Determine the [X, Y] coordinate at the center of the cell enclosing the given text.  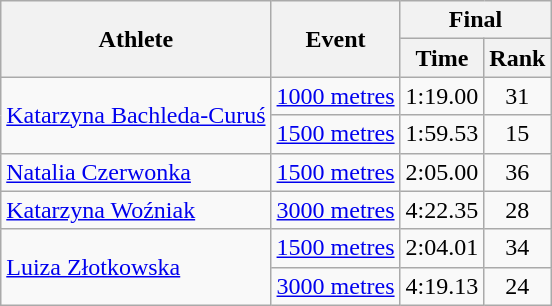
Time [442, 58]
28 [518, 210]
4:22.35 [442, 210]
34 [518, 248]
36 [518, 172]
24 [518, 286]
4:19.13 [442, 286]
1000 metres [336, 96]
15 [518, 134]
2:05.00 [442, 172]
Athlete [136, 39]
Luiza Złotkowska [136, 267]
Katarzyna Bachleda-Curuś [136, 115]
Natalia Czerwonka [136, 172]
2:04.01 [442, 248]
1:59.53 [442, 134]
1:19.00 [442, 96]
31 [518, 96]
Event [336, 39]
Rank [518, 58]
Katarzyna Woźniak [136, 210]
Final [476, 20]
